Provide the (x, y) coordinate of the cell's center where the given text is located.  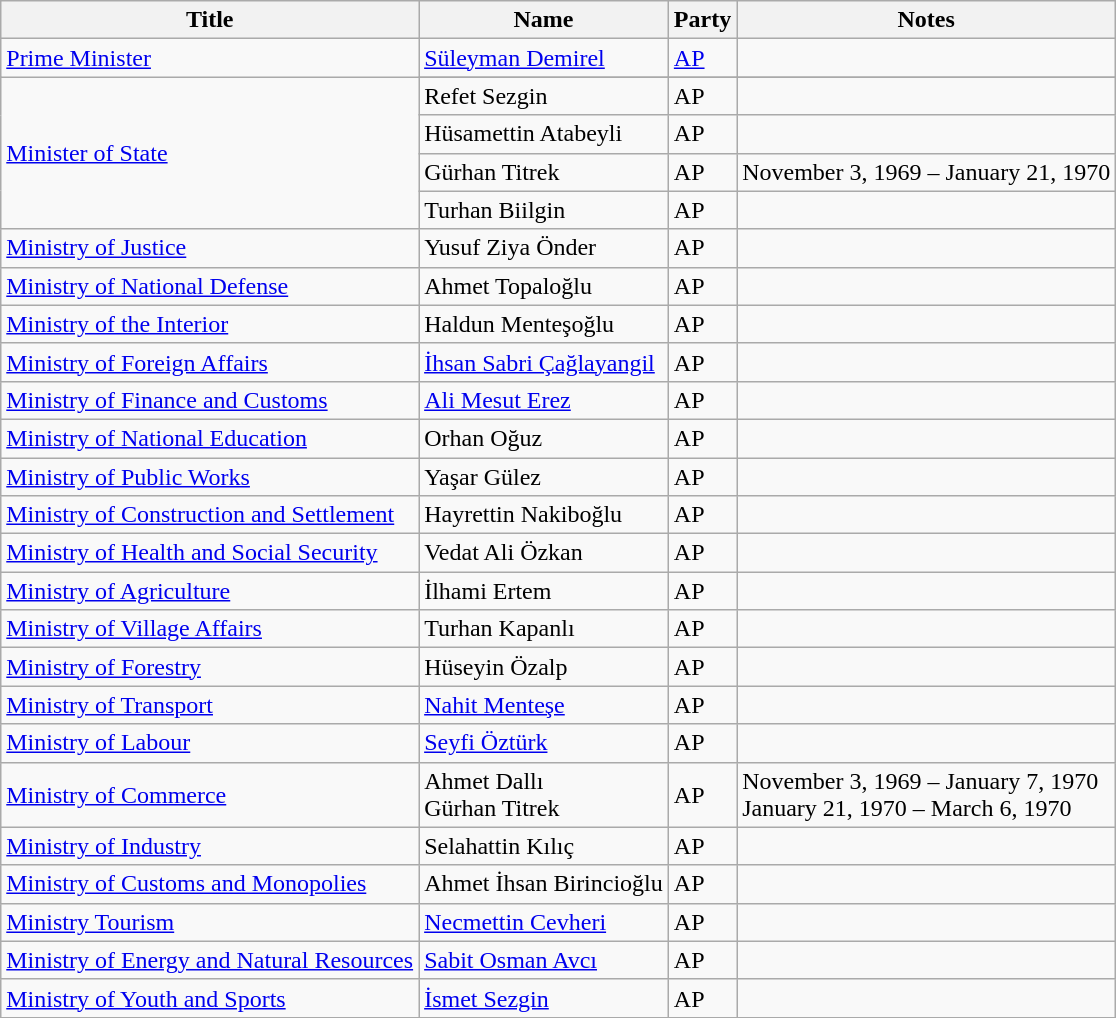
Ministry of Public Works (210, 477)
Ahmet Topaloğlu (544, 286)
Necmettin Cevheri (544, 922)
Ministry of Industry (210, 846)
Ministry of Finance and Customs (210, 400)
Seyfi Öztürk (544, 743)
Title (210, 20)
Hüsamettin Atabeyli (544, 134)
Ministry of Health and Social Security (210, 553)
Turhan Biilgin (544, 210)
Prime Minister (210, 58)
Ahmet DallıGürhan Titrek (544, 794)
Haldun Menteşoğlu (544, 324)
Ministry of Agriculture (210, 591)
Ministry of Construction and Settlement (210, 515)
Ahmet İhsan Birincioğlu (544, 884)
Ministry of Village Affairs (210, 629)
Gürhan Titrek (544, 172)
Selahattin Kılıç (544, 846)
Notes (926, 20)
Ministry of National Education (210, 438)
Refet Sezgin (544, 96)
Yaşar Gülez (544, 477)
Ministry of Commerce (210, 794)
Nahit Menteşe (544, 705)
November 3, 1969 – January 7, 1970January 21, 1970 – March 6, 1970 (926, 794)
Ministry of Forestry (210, 667)
Hüseyin Özalp (544, 667)
Name (544, 20)
Sabit Osman Avcı (544, 960)
Ministry of Foreign Affairs (210, 362)
Ali Mesut Erez (544, 400)
İlhami Ertem (544, 591)
Süleyman Demirel (544, 58)
Ministry of Labour (210, 743)
Ministry Tourism (210, 922)
Ministry of the Interior (210, 324)
Minister of State (210, 153)
Ministry of National Defense (210, 286)
İhsan Sabri Çağlayangil (544, 362)
Ministry of Transport (210, 705)
Ministry of Justice (210, 248)
Hayrettin Nakiboğlu (544, 515)
Vedat Ali Özkan (544, 553)
Turhan Kapanlı (544, 629)
İsmet Sezgin (544, 998)
Yusuf Ziya Önder (544, 248)
Ministry of Customs and Monopolies (210, 884)
Ministry of Energy and Natural Resources (210, 960)
Party (702, 20)
November 3, 1969 – January 21, 1970 (926, 172)
Orhan Oğuz (544, 438)
Ministry of Youth and Sports (210, 998)
